Identify which cell holds the provided text, then report its [x, y] central coordinate. 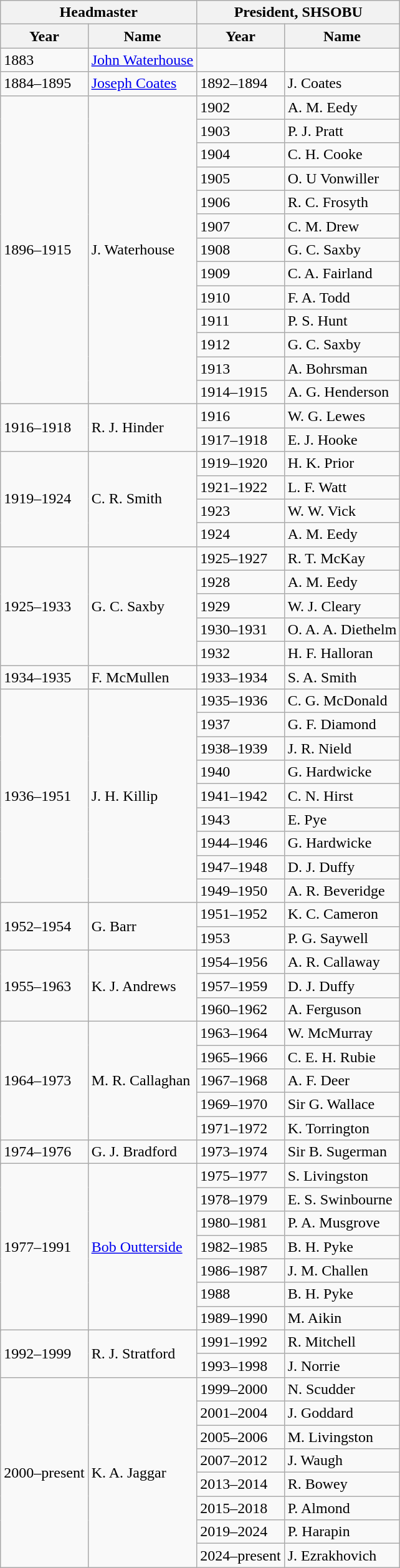
1964–1973 [44, 1080]
C. G. McDonald [342, 701]
A. F. Deer [342, 1081]
P. Almond [342, 1508]
O. A. A. Diethelm [342, 629]
C. H. Cooke [342, 155]
1930–1931 [240, 629]
S. Livingston [342, 1176]
1969–1970 [240, 1105]
1988 [240, 1294]
1974–1976 [44, 1152]
H. F. Halloran [342, 653]
L. F. Watt [342, 487]
1883 [44, 60]
J. Goddard [342, 1413]
1919–1924 [44, 499]
1999–2000 [240, 1389]
1905 [240, 178]
1938–1939 [240, 748]
1935–1936 [240, 701]
J. Ezrakhovich [342, 1556]
1933–1934 [240, 677]
K. J. Andrews [142, 985]
E. J. Hooke [342, 440]
1934–1935 [44, 677]
W. J. Cleary [342, 606]
P. S. Hunt [342, 321]
1928 [240, 582]
1944–1946 [240, 843]
J. R. Nield [342, 748]
1965–1966 [240, 1057]
M. R. Callaghan [142, 1080]
1903 [240, 131]
2024–present [240, 1556]
J. M. Challen [342, 1270]
1967–1968 [240, 1081]
1951–1952 [240, 914]
1975–1977 [240, 1176]
1947–1948 [240, 867]
R. T. McKay [342, 558]
A. G. Henderson [342, 392]
1919–1920 [240, 463]
G. F. Diamond [342, 725]
1916 [240, 416]
1892–1894 [240, 84]
1937 [240, 725]
R. Bowey [342, 1484]
1916–1918 [44, 428]
1921–1922 [240, 487]
2000–present [44, 1472]
E. S. Swinbourne [342, 1199]
1954–1956 [240, 962]
1908 [240, 249]
J. Waugh [342, 1461]
G. J. Bradford [142, 1152]
1884–1895 [44, 84]
1960–1962 [240, 1009]
1923 [240, 511]
J. Norrie [342, 1365]
1943 [240, 820]
Joseph Coates [142, 84]
1940 [240, 772]
1913 [240, 369]
A. Bohrsman [342, 369]
1963–1964 [240, 1033]
J. H. Killip [142, 796]
2013–2014 [240, 1484]
1993–1998 [240, 1365]
K. C. Cameron [342, 914]
G. Barr [142, 926]
R. Mitchell [342, 1342]
Sir B. Sugerman [342, 1152]
1977–1991 [44, 1247]
1911 [240, 321]
W. McMurray [342, 1033]
S. A. Smith [342, 677]
A. R. Beveridge [342, 891]
1912 [240, 345]
R. C. Frosyth [342, 202]
M. Livingston [342, 1436]
Sir G. Wallace [342, 1105]
1949–1950 [240, 891]
J. Coates [342, 84]
E. Pye [342, 820]
M. Aikin [342, 1318]
C. N. Hirst [342, 796]
1917–1918 [240, 440]
1992–1999 [44, 1353]
J. Waterhouse [142, 249]
C. M. Drew [342, 226]
1952–1954 [44, 926]
2001–2004 [240, 1413]
2007–2012 [240, 1461]
A. R. Callaway [342, 962]
1907 [240, 226]
C. E. H. Rubie [342, 1057]
1941–1942 [240, 796]
O. U Vonwiller [342, 178]
P. A. Musgrove [342, 1223]
H. K. Prior [342, 463]
R. J. Hinder [142, 428]
F. A. Todd [342, 298]
1982–1985 [240, 1247]
1896–1915 [44, 249]
2005–2006 [240, 1436]
K. A. Jaggar [142, 1472]
1971–1972 [240, 1128]
1991–1992 [240, 1342]
1980–1981 [240, 1223]
1973–1974 [240, 1152]
1936–1951 [44, 796]
1932 [240, 653]
1989–1990 [240, 1318]
John Waterhouse [142, 60]
2015–2018 [240, 1508]
1986–1987 [240, 1270]
W. G. Lewes [342, 416]
1929 [240, 606]
1924 [240, 535]
N. Scudder [342, 1389]
2019–2024 [240, 1532]
Bob Outterside [142, 1247]
Headmaster [98, 12]
1955–1963 [44, 985]
C. A. Fairland [342, 273]
1914–1915 [240, 392]
1925–1933 [44, 606]
President, SHSOBU [298, 12]
1978–1979 [240, 1199]
1910 [240, 298]
1925–1927 [240, 558]
1953 [240, 938]
A. Ferguson [342, 1009]
C. R. Smith [142, 499]
1909 [240, 273]
P. Harapin [342, 1532]
P. G. Saywell [342, 938]
K. Torrington [342, 1128]
R. J. Stratford [142, 1353]
1906 [240, 202]
1957–1959 [240, 985]
P. J. Pratt [342, 131]
W. W. Vick [342, 511]
1902 [240, 107]
F. McMullen [142, 677]
1904 [240, 155]
